Output the [x, y] coordinate of the center of the cell containing the given text.  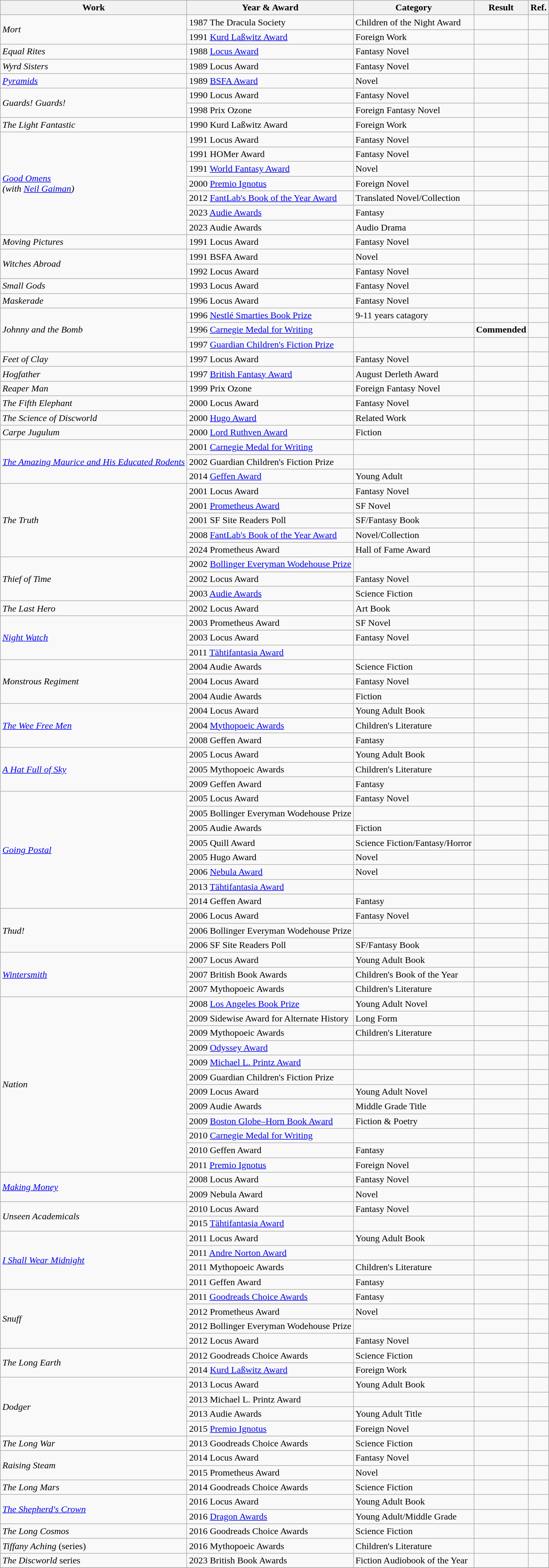
2015 Tähtifantasia Award [270, 1224]
Tiffany Aching (series) [94, 1546]
Dodger [94, 1407]
2008 Geffen Award [270, 740]
2013 Tähtifantasia Award [270, 886]
Equal Rites [94, 52]
2007 Locus Award [270, 960]
2011 Andre Norton Award [270, 1253]
2000 Hugo Award [270, 418]
Monstrous Regiment [94, 682]
1996 Nestlé Smarties Book Prize [270, 315]
Category [414, 8]
1993 Locus Award [270, 286]
Children of the Night Award [414, 22]
Young Adult/Middle Grade [414, 1516]
2009 Nebula Award [270, 1194]
Hogfather [94, 374]
Nation [94, 1085]
2004 Mythopoeic Awards [270, 725]
1996 Carnegie Medal for Writing [270, 330]
2014 Kurd Laßwitz Award [270, 1370]
Translated Novel/Collection [414, 198]
2024 Prometheus Award [270, 550]
August Derleth Award [414, 374]
2011 Tähtifantasia Award [270, 652]
2009 Mythopoeic Awards [270, 1033]
2009 Boston Globe–Horn Book Award [270, 1121]
2011 Premio Ignotus [270, 1165]
1991 Kurd Laßwitz Award [270, 37]
2010 Locus Award [270, 1209]
1991 BSFA Award [270, 257]
1987 The Dracula Society [270, 22]
2007 Mythopoeic Awards [270, 989]
Carpe Jugulum [94, 433]
2012 Prometheus Award [270, 1311]
2009 Michael L. Printz Award [270, 1062]
2003 Locus Award [270, 637]
1990 Kurd Laßwitz Award [270, 125]
The Fifth Elephant [94, 403]
2008 Locus Award [270, 1180]
The Light Fantastic [94, 125]
Wyrd Sisters [94, 66]
2006 Locus Award [270, 916]
Wintersmith [94, 975]
2016 Dragon Awards [270, 1516]
1992 Locus Award [270, 271]
1997 Guardian Children's Fiction Prize [270, 344]
Children's Book of the Year [414, 975]
2007 British Book Awards [270, 975]
Maskerade [94, 301]
2010 Carnegie Medal for Writing [270, 1136]
2001 Carnegie Medal for Writing [270, 447]
Snuff [94, 1319]
The Shepherd's Crown [94, 1509]
2011 Locus Award [270, 1238]
2000 Locus Award [270, 403]
Pyramids [94, 81]
Going Postal [94, 850]
1991 HOMer Award [270, 154]
Mort [94, 30]
2012 Locus Award [270, 1341]
2016 Locus Award [270, 1502]
Art Book [414, 608]
2009 Audie Awards [270, 1106]
Small Gods [94, 286]
Ref. [539, 8]
Long Form [414, 1018]
Moving Pictures [94, 242]
2012 Goodreads Choice Awards [270, 1355]
2011 Mythopoeic Awards [270, 1267]
I Shall Wear Midnight [94, 1260]
2002 Bollinger Everyman Wodehouse Prize [270, 564]
The Last Hero [94, 608]
Commended [501, 330]
Good Omens(with Neil Gaiman) [94, 183]
Fiction & Poetry [414, 1121]
Work [94, 8]
2005 Quill Award [270, 843]
Middle Grade Title [414, 1106]
1998 Prix Ozone [270, 110]
1999 Prix Ozone [270, 388]
The Science of Discworld [94, 418]
Johnny and the Bomb [94, 330]
2012 Bollinger Everyman Wodehouse Prize [270, 1326]
2005 Audie Awards [270, 828]
A Hat Full of Sky [94, 769]
2016 Mythopoeic Awards [270, 1546]
2009 Sidewise Award for Alternate History [270, 1018]
2003 Audie Awards [270, 593]
Thud! [94, 931]
Night Watch [94, 637]
The Long Cosmos [94, 1531]
2014 Goodreads Choice Awards [270, 1487]
2000 Premio Ignotus [270, 184]
Fiction Audiobook of the Year [414, 1560]
2003 Prometheus Award [270, 623]
The Truth [94, 520]
Witches Abroad [94, 264]
2006 Bollinger Everyman Wodehouse Prize [270, 931]
The Amazing Maurice and His Educated Rodents [94, 462]
Reaper Man [94, 388]
Young Adult [414, 476]
1991 World Fantasy Award [270, 169]
Audio Drama [414, 227]
1997 Locus Award [270, 359]
Making Money [94, 1187]
2011 Geffen Award [270, 1282]
Novel/Collection [414, 535]
2014 Locus Award [270, 1458]
2009 Geffen Award [270, 784]
Science Fiction/Fantasy/Horror [414, 843]
2005 Hugo Award [270, 857]
Hall of Fame Award [414, 550]
2009 Guardian Children's Fiction Prize [270, 1077]
2005 Mythopoeic Awards [270, 769]
Thief of Time [94, 579]
The Discworld series [94, 1560]
9-11 years catagory [414, 315]
The Wee Free Men [94, 725]
1997 British Fantasy Award [270, 374]
2011 Goodreads Choice Awards [270, 1297]
2008 FantLab's Book of the Year Award [270, 535]
The Long Earth [94, 1362]
2015 Prometheus Award [270, 1473]
2009 Locus Award [270, 1092]
2013 Locus Award [270, 1385]
2013 Audie Awards [270, 1414]
2001 Prometheus Award [270, 506]
2009 Odyssey Award [270, 1048]
1990 Locus Award [270, 95]
2023 British Book Awards [270, 1560]
2001 Locus Award [270, 491]
2013 Michael L. Printz Award [270, 1399]
2012 FantLab's Book of the Year Award [270, 198]
Related Work [414, 418]
Unseen Academicals [94, 1216]
Result [501, 8]
2015 Premio Ignotus [270, 1429]
1988 Locus Award [270, 52]
Young Adult Title [414, 1414]
Guards! Guards! [94, 103]
2005 Bollinger Everyman Wodehouse Prize [270, 813]
The Long War [94, 1443]
2013 Goodreads Choice Awards [270, 1443]
The Long Mars [94, 1487]
2000 Lord Ruthven Award [270, 433]
2002 Guardian Children's Fiction Prize [270, 462]
Feet of Clay [94, 359]
2016 Goodreads Choice Awards [270, 1531]
1996 Locus Award [270, 301]
2010 Geffen Award [270, 1150]
Year & Award [270, 8]
1989 BSFA Award [270, 81]
1989 Locus Award [270, 66]
2006 SF Site Readers Poll [270, 945]
Raising Steam [94, 1465]
2008 Los Angeles Book Prize [270, 1004]
2006 Nebula Award [270, 872]
2001 SF Site Readers Poll [270, 520]
